Pinpoint the cell where the given text exists, returning its (X, Y) midpoint coordinate. 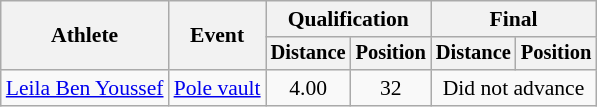
4.00 (308, 88)
Did not advance (514, 88)
Pole vault (218, 88)
Event (218, 36)
Final (514, 19)
Leila Ben Youssef (85, 88)
32 (391, 88)
Athlete (85, 36)
Qualification (348, 19)
